From the cell containing the given text, extract its center point as (X, Y) coordinate. 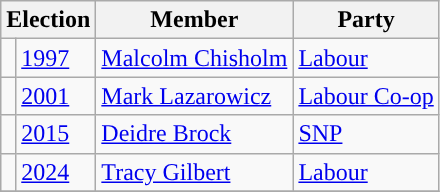
SNP (366, 134)
Tracy Gilbert (194, 172)
Party (366, 20)
2001 (56, 96)
1997 (56, 58)
Deidre Brock (194, 134)
2024 (56, 172)
Malcolm Chisholm (194, 58)
2015 (56, 134)
Mark Lazarowicz (194, 96)
Labour Co-op (366, 96)
Election (48, 20)
Member (194, 20)
